Locate the cell with the specified text and output its (X, Y) center coordinate. 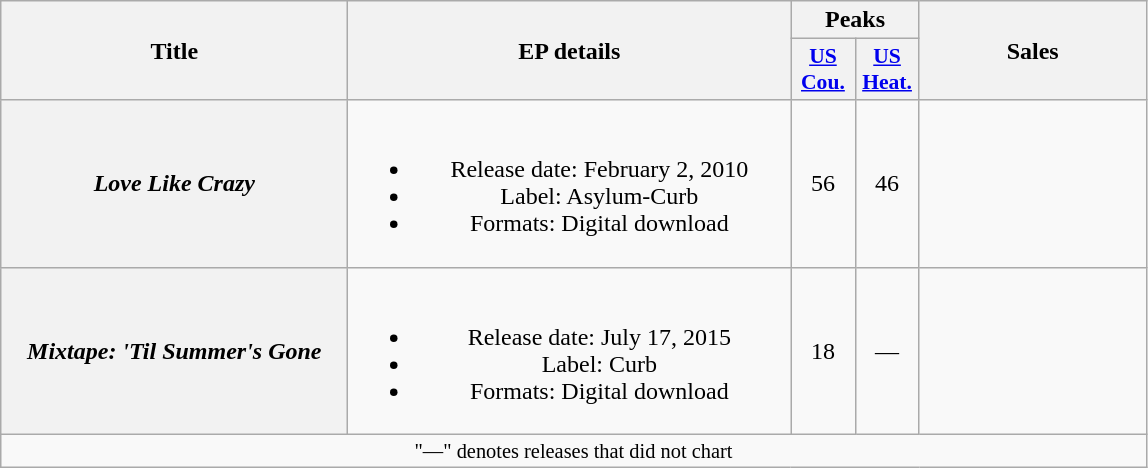
Peaks (855, 20)
"—" denotes releases that did not chart (574, 451)
Love Like Crazy (174, 184)
— (887, 350)
Mixtape: 'Til Summer's Gone (174, 350)
56 (823, 184)
Sales (1032, 50)
US Cou. (823, 70)
Title (174, 50)
USHeat. (887, 70)
Release date: July 17, 2015Label: CurbFormats: Digital download (570, 350)
46 (887, 184)
Release date: February 2, 2010Label: Asylum-CurbFormats: Digital download (570, 184)
EP details (570, 50)
18 (823, 350)
